Find where the given text appears and provide that cell's center as (x, y) coordinate. 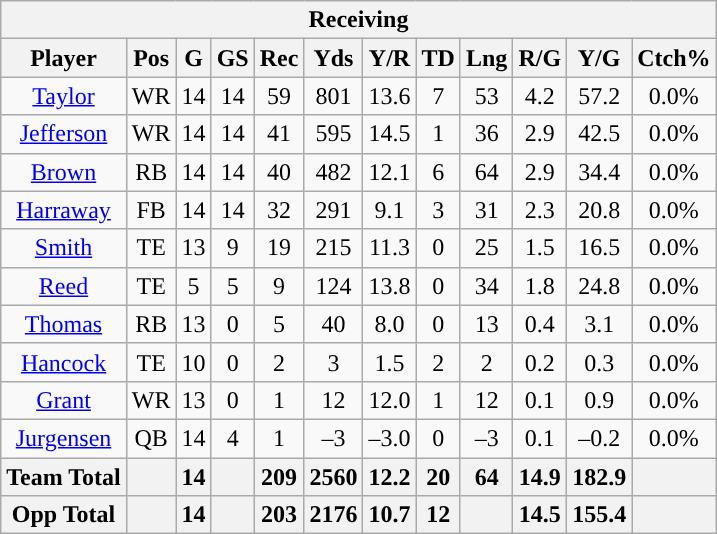
11.3 (390, 248)
FB (151, 210)
12.0 (390, 400)
–0.2 (600, 438)
42.5 (600, 134)
Grant (64, 400)
7 (438, 96)
8.0 (390, 324)
20 (438, 477)
2560 (334, 477)
Brown (64, 172)
Jurgensen (64, 438)
Lng (486, 58)
Pos (151, 58)
Reed (64, 286)
291 (334, 210)
Opp Total (64, 515)
182.9 (600, 477)
GS (232, 58)
13.6 (390, 96)
53 (486, 96)
TD (438, 58)
Team Total (64, 477)
595 (334, 134)
2176 (334, 515)
Jefferson (64, 134)
Rec (279, 58)
31 (486, 210)
Yds (334, 58)
19 (279, 248)
34.4 (600, 172)
Taylor (64, 96)
Y/G (600, 58)
0.2 (540, 362)
203 (279, 515)
124 (334, 286)
Player (64, 58)
1.8 (540, 286)
4.2 (540, 96)
801 (334, 96)
16.5 (600, 248)
Ctch% (674, 58)
Y/R (390, 58)
41 (279, 134)
32 (279, 210)
–3.0 (390, 438)
13.8 (390, 286)
14.9 (540, 477)
G (194, 58)
0.4 (540, 324)
209 (279, 477)
59 (279, 96)
Harraway (64, 210)
QB (151, 438)
0.3 (600, 362)
12.1 (390, 172)
215 (334, 248)
57.2 (600, 96)
3.1 (600, 324)
Smith (64, 248)
6 (438, 172)
Hancock (64, 362)
155.4 (600, 515)
25 (486, 248)
Receiving (358, 20)
4 (232, 438)
10.7 (390, 515)
Thomas (64, 324)
36 (486, 134)
9.1 (390, 210)
482 (334, 172)
0.9 (600, 400)
2.3 (540, 210)
12.2 (390, 477)
20.8 (600, 210)
10 (194, 362)
34 (486, 286)
24.8 (600, 286)
R/G (540, 58)
